Return the (x, y) coordinate for the center point of the cell that contains the specified text.  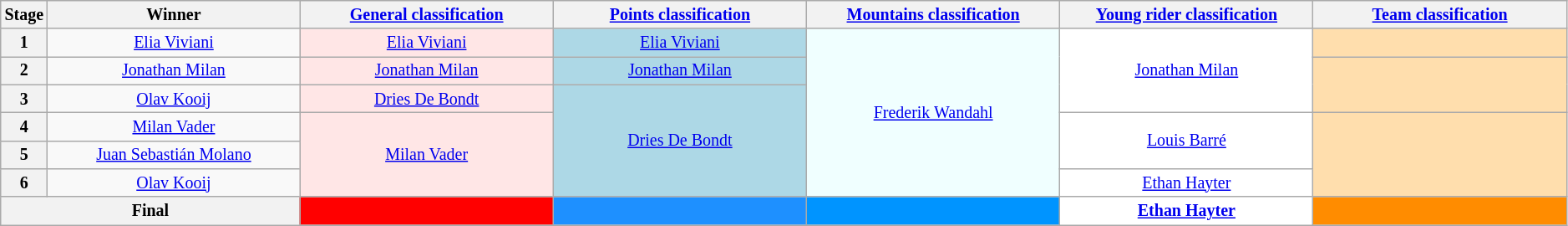
2 (24, 70)
Juan Sebastián Molano (174, 154)
General classification (426, 15)
4 (24, 127)
3 (24, 99)
Points classification (680, 15)
Frederik Wandahl (934, 114)
Louis Barré (1186, 141)
1 (24, 44)
Team classification (1440, 15)
Young rider classification (1186, 15)
6 (24, 182)
Final (150, 211)
Mountains classification (934, 15)
Winner (174, 15)
5 (24, 154)
Stage (24, 15)
